Capture the cell that displays the provided text and extract its [X, Y] central coordinate. 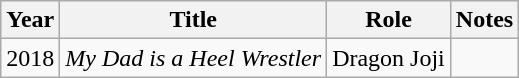
2018 [30, 58]
Title [194, 20]
Dragon Joji [389, 58]
Notes [484, 20]
Role [389, 20]
Year [30, 20]
My Dad is a Heel Wrestler [194, 58]
